Search for the cell housing the specified text and yield its [X, Y] center coordinate. 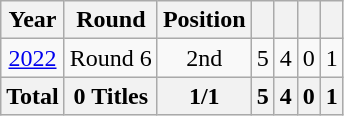
Round 6 [110, 58]
Total [33, 96]
Year [33, 20]
Position [204, 20]
1/1 [204, 96]
2022 [33, 58]
0 Titles [110, 96]
2nd [204, 58]
Round [110, 20]
